Search for the cell housing the specified text and yield its [X, Y] center coordinate. 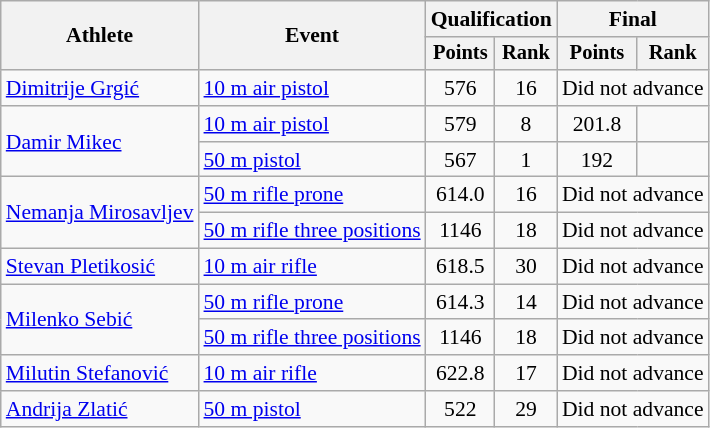
Stevan Pletikosić [100, 267]
522 [460, 409]
618.5 [460, 267]
579 [460, 124]
Qualification [492, 19]
614.0 [460, 195]
Event [312, 36]
192 [597, 160]
8 [526, 124]
Final [633, 19]
1 [526, 160]
622.8 [460, 373]
576 [460, 88]
201.8 [597, 124]
614.3 [460, 302]
Andrija Zlatić [100, 409]
Athlete [100, 36]
Milenko Sebić [100, 320]
29 [526, 409]
Dimitrije Grgić [100, 88]
Milutin Stefanović [100, 373]
17 [526, 373]
Nemanja Mirosavljev [100, 212]
Damir Mikec [100, 142]
30 [526, 267]
14 [526, 302]
567 [460, 160]
